Extract the (x, y) coordinate from the center of the cell holding the provided text.  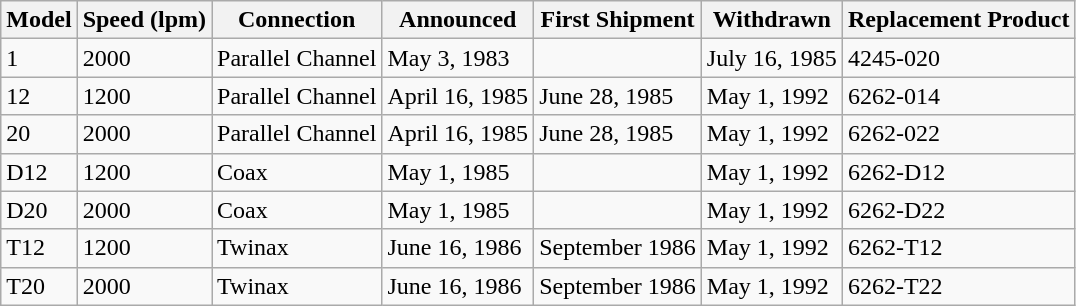
T20 (39, 286)
Connection (297, 20)
Speed (lpm) (144, 20)
6262-D12 (958, 172)
Announced (458, 20)
1 (39, 58)
6262-T22 (958, 286)
Model (39, 20)
Withdrawn (772, 20)
First Shipment (618, 20)
6262-022 (958, 134)
Replacement Product (958, 20)
T12 (39, 248)
20 (39, 134)
4245-020 (958, 58)
D12 (39, 172)
6262-T12 (958, 248)
12 (39, 96)
6262-D22 (958, 210)
D20 (39, 210)
July 16, 1985 (772, 58)
May 3, 1983 (458, 58)
6262-014 (958, 96)
